Return the (X, Y) coordinate for the center point of the cell that contains the specified text.  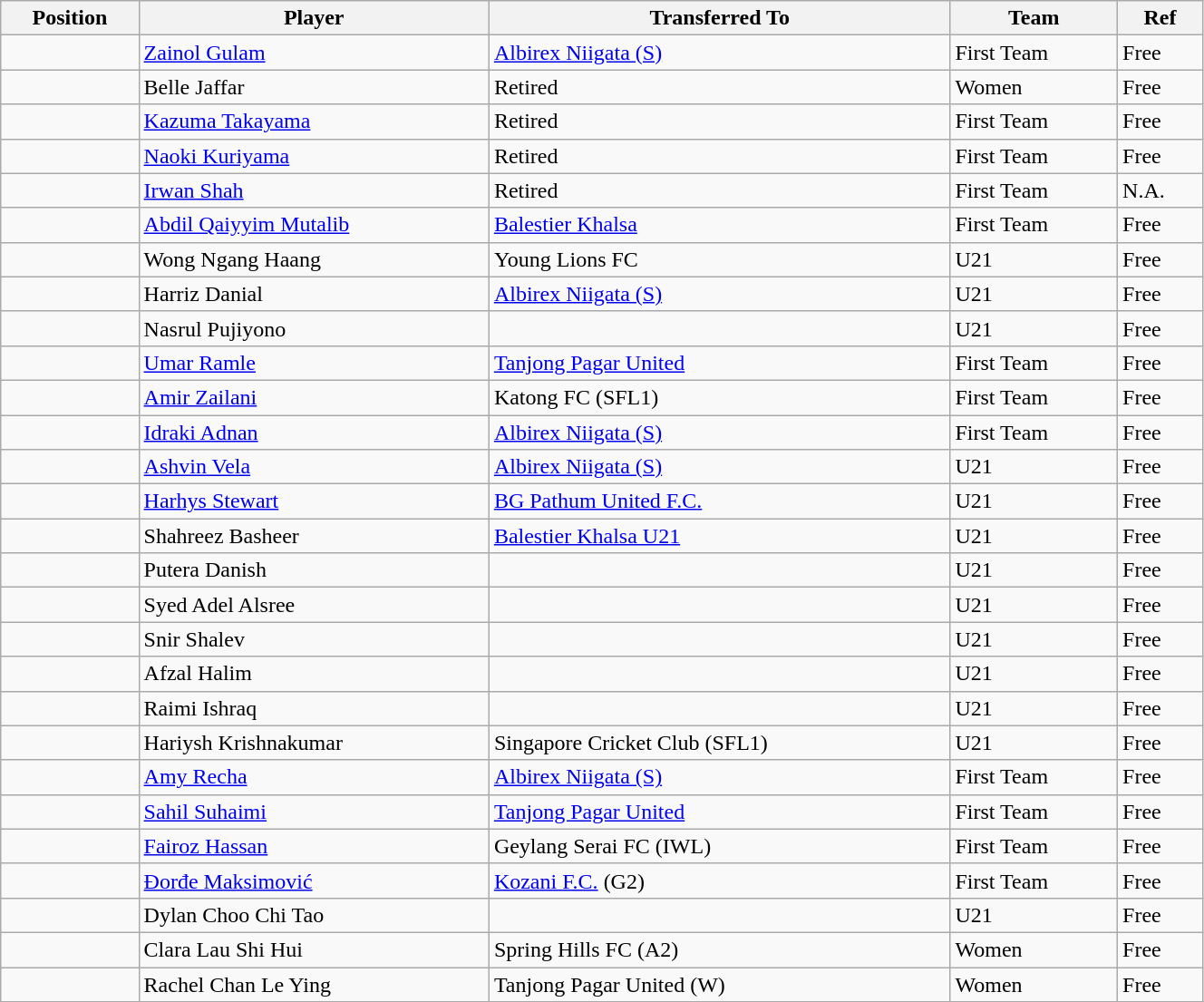
Ashvin Vela (314, 467)
Afzal Halim (314, 674)
Team (1034, 18)
Snir Shalev (314, 639)
Rachel Chan Le Ying (314, 984)
Belle Jaffar (314, 87)
Position (70, 18)
Ref (1160, 18)
Harhys Stewart (314, 501)
Putera Danish (314, 570)
N.A. (1160, 190)
Balestier Khalsa U21 (720, 536)
Shahreez Basheer (314, 536)
Fairoz Hassan (314, 846)
Kozani F.C. (G2) (720, 880)
Idraki Adnan (314, 433)
Abdil Qaiyyim Mutalib (314, 225)
Hariysh Krishnakumar (314, 743)
Kazuma Takayama (314, 122)
Spring Hills FC (A2) (720, 949)
Clara Lau Shi Hui (314, 949)
Tanjong Pagar United (W) (720, 984)
Irwan Shah (314, 190)
Amy Recha (314, 777)
Singapore Cricket Club (SFL1) (720, 743)
Nasrul Pujiyono (314, 328)
Đorđe Maksimović (314, 880)
Zainol Gulam (314, 53)
Katong FC (SFL1) (720, 397)
Young Lions FC (720, 259)
Harriz Danial (314, 294)
Amir Zailani (314, 397)
Raimi Ishraq (314, 708)
Naoki Kuriyama (314, 156)
Balestier Khalsa (720, 225)
Wong Ngang Haang (314, 259)
Syed Adel Alsree (314, 605)
Geylang Serai FC (IWL) (720, 846)
Transferred To (720, 18)
Umar Ramle (314, 363)
BG Pathum United F.C. (720, 501)
Sahil Suhaimi (314, 812)
Player (314, 18)
Dylan Choo Chi Tao (314, 915)
